Return the (X, Y) coordinate for the center point of the cell that contains the specified text.  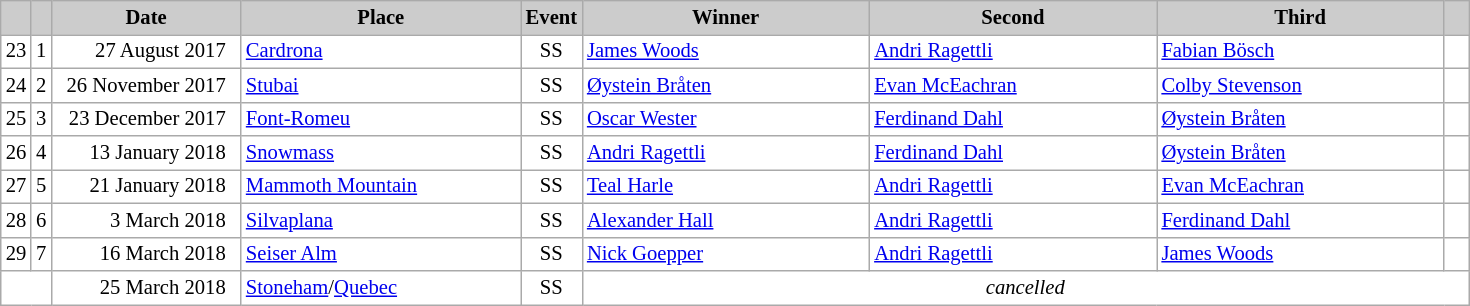
Fabian Bösch (1300, 51)
23 December 2017 (146, 119)
Snowmass (381, 153)
Teal Harle (726, 186)
26 (16, 153)
cancelled (1025, 287)
28 (16, 220)
23 (16, 51)
Oscar Wester (726, 119)
Stoneham/Quebec (381, 287)
Event (552, 17)
Mammoth Mountain (381, 186)
3 (41, 119)
16 March 2018 (146, 254)
Second (1012, 17)
Colby Stevenson (1300, 85)
Seiser Alm (381, 254)
24 (16, 85)
4 (41, 153)
Nick Goepper (726, 254)
Font-Romeu (381, 119)
Place (381, 17)
2 (41, 85)
6 (41, 220)
26 November 2017 (146, 85)
Stubai (381, 85)
13 January 2018 (146, 153)
3 March 2018 (146, 220)
Silvaplana (381, 220)
Date (146, 17)
7 (41, 254)
29 (16, 254)
5 (41, 186)
21 January 2018 (146, 186)
25 (16, 119)
25 March 2018 (146, 287)
Third (1300, 17)
27 (16, 186)
Winner (726, 17)
27 August 2017 (146, 51)
Alexander Hall (726, 220)
1 (41, 51)
Cardrona (381, 51)
